For the text-containing cell, return its midpoint in [x, y] coordinate format. 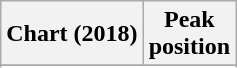
Chart (2018) [72, 34]
Peakposition [189, 34]
